Return [x, y] of the center of cell containing provided text 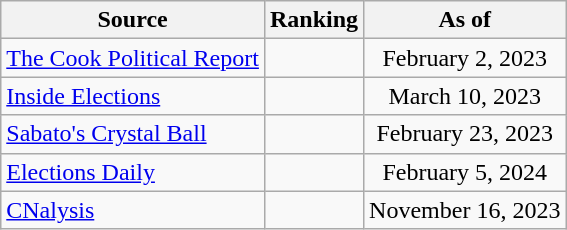
February 23, 2023 [465, 134]
Source [133, 20]
Inside Elections [133, 96]
February 5, 2024 [465, 172]
Sabato's Crystal Ball [133, 134]
November 16, 2023 [465, 210]
As of [465, 20]
CNalysis [133, 210]
Elections Daily [133, 172]
March 10, 2023 [465, 96]
The Cook Political Report [133, 58]
February 2, 2023 [465, 58]
Ranking [314, 20]
